From the cell containing the given text, extract its center point as [X, Y] coordinate. 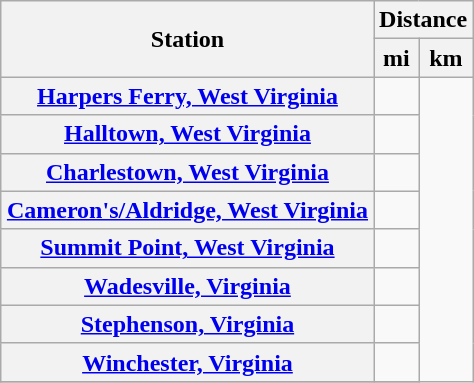
Charlestown, West Virginia [187, 172]
Winchester, Virginia [187, 362]
Distance [424, 20]
Cameron's/Aldridge, West Virginia [187, 210]
Harpers Ferry, West Virginia [187, 96]
Summit Point, West Virginia [187, 248]
km [446, 58]
Stephenson, Virginia [187, 324]
mi [396, 58]
Halltown, West Virginia [187, 134]
Wadesville, Virginia [187, 286]
Station [187, 39]
